Return (X, Y) of the center of cell containing provided text 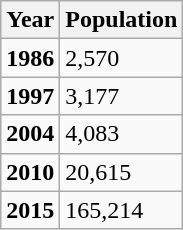
20,615 (122, 172)
4,083 (122, 134)
1997 (30, 96)
Population (122, 20)
2015 (30, 210)
2004 (30, 134)
165,214 (122, 210)
2010 (30, 172)
3,177 (122, 96)
2,570 (122, 58)
1986 (30, 58)
Year (30, 20)
